Scan for the cell matching the given text and deliver its (x, y) coordinate at center. 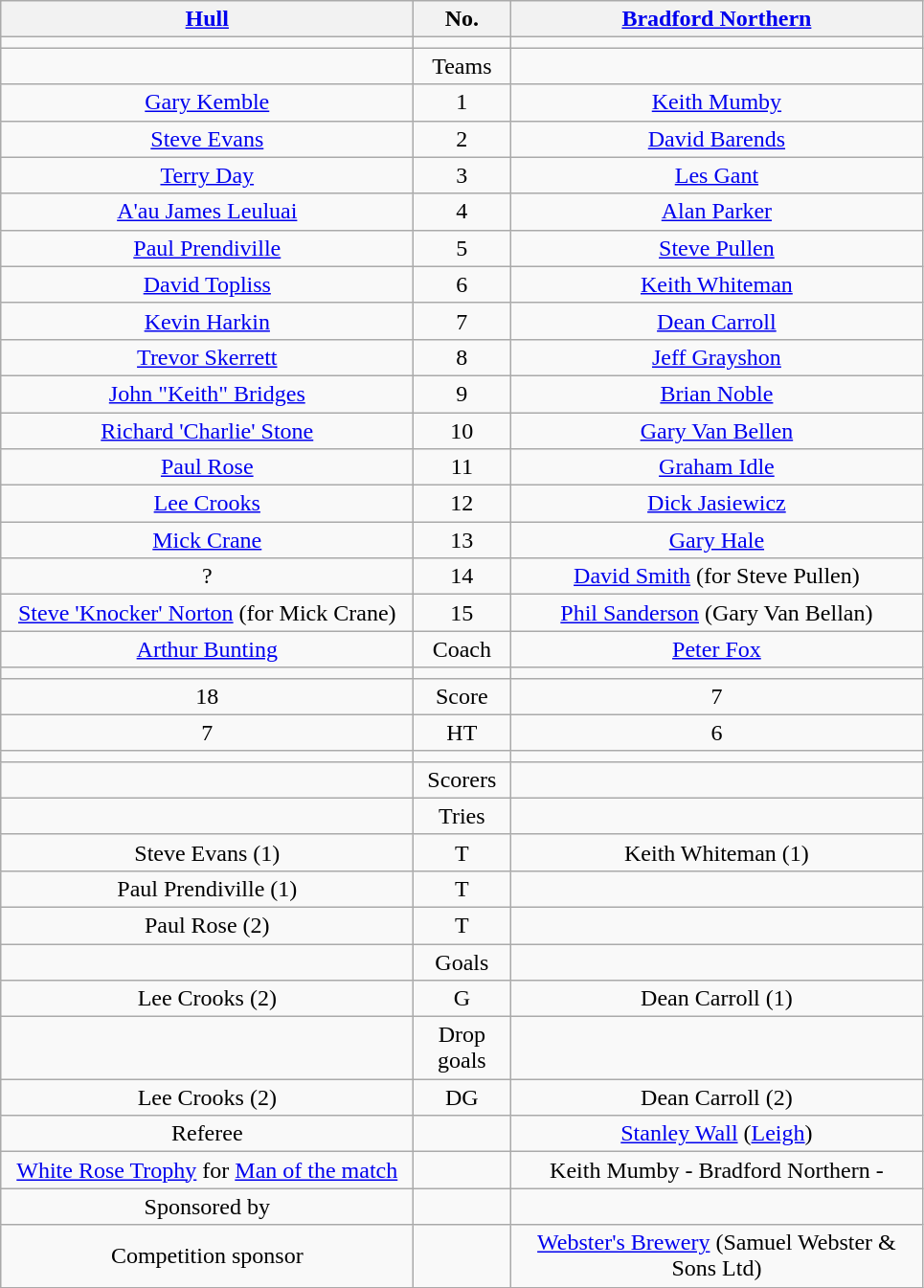
Brian Noble (716, 394)
11 (462, 467)
Scorers (462, 780)
White Rose Trophy for Man of the match (207, 1170)
Referee (207, 1134)
10 (462, 430)
Lee Crooks (207, 504)
Hull (207, 19)
Phil Sanderson (Gary Van Bellan) (716, 613)
2 (462, 139)
DG (462, 1097)
12 (462, 504)
Keith Mumby - Bradford Northern - (716, 1170)
Alan Parker (716, 212)
Steve Evans (1) (207, 852)
15 (462, 613)
Sponsored by (207, 1207)
Steve Evans (207, 139)
Jeff Grayshon (716, 357)
Keith Mumby (716, 102)
David Smith (for Steve Pullen) (716, 576)
Gary Kemble (207, 102)
8 (462, 357)
Dean Carroll (2) (716, 1097)
Webster's Brewery (Samuel Webster & Sons Ltd) (716, 1256)
Keith Whiteman (716, 284)
Steve Pullen (716, 248)
Paul Rose (2) (207, 925)
Steve 'Knocker' Norton (for Mick Crane) (207, 613)
13 (462, 540)
Dick Jasiewicz (716, 504)
Kevin Harkin (207, 321)
Arthur Bunting (207, 649)
Bradford Northern (716, 19)
Teams (462, 66)
Keith Whiteman (1) (716, 852)
Mick Crane (207, 540)
3 (462, 175)
Dean Carroll (716, 321)
Drop goals (462, 1048)
HT (462, 733)
9 (462, 394)
No. (462, 19)
Paul Prendiville (207, 248)
Paul Prendiville (1) (207, 889)
Terry Day (207, 175)
A'au James Leuluai (207, 212)
Gary Hale (716, 540)
Paul Rose (207, 467)
5 (462, 248)
Peter Fox (716, 649)
Gary Van Bellen (716, 430)
Coach (462, 649)
G (462, 999)
Goals (462, 962)
Score (462, 696)
Graham Idle (716, 467)
4 (462, 212)
Trevor Skerrett (207, 357)
Competition sponsor (207, 1256)
18 (207, 696)
1 (462, 102)
John "Keith" Bridges (207, 394)
? (207, 576)
Les Gant (716, 175)
Tries (462, 816)
David Topliss (207, 284)
Richard 'Charlie' Stone (207, 430)
David Barends (716, 139)
Dean Carroll (1) (716, 999)
Stanley Wall (Leigh) (716, 1134)
14 (462, 576)
